Search for the cell housing the specified text and yield its [X, Y] center coordinate. 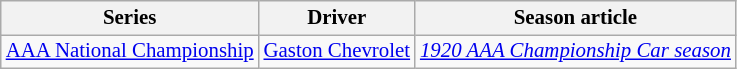
1920 AAA Championship Car season [576, 51]
Season article [576, 18]
Gaston Chevrolet [337, 51]
Series [130, 18]
AAA National Championship [130, 51]
Driver [337, 18]
